For the text-containing cell, return its midpoint in [x, y] coordinate format. 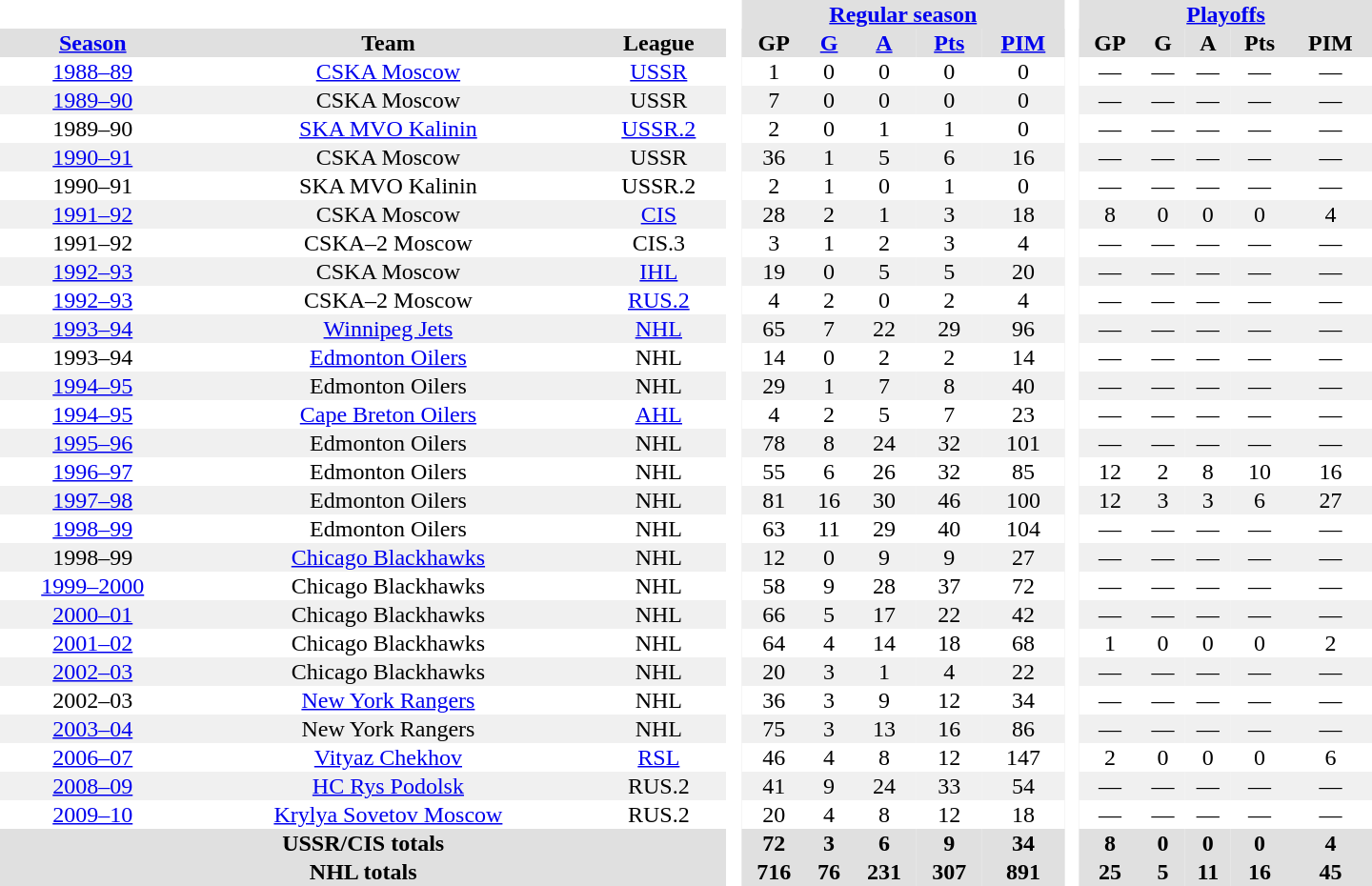
55 [774, 472]
2009–10 [93, 815]
1996–97 [93, 472]
CIS [658, 214]
33 [949, 786]
USSR/CIS totals [363, 843]
RSL [658, 757]
2006–07 [93, 757]
Winnipeg Jets [389, 329]
45 [1330, 872]
23 [1023, 414]
891 [1023, 872]
17 [884, 614]
78 [774, 443]
League [658, 43]
66 [774, 614]
26 [884, 472]
Cape Breton Oilers [389, 414]
307 [949, 872]
96 [1023, 329]
716 [774, 872]
147 [1023, 757]
19 [774, 272]
63 [774, 529]
2001–02 [93, 643]
81 [774, 500]
85 [1023, 472]
76 [829, 872]
Vityaz Chekhov [389, 757]
2008–09 [93, 786]
42 [1023, 614]
231 [884, 872]
HC Rys Podolsk [389, 786]
IHL [658, 272]
Team [389, 43]
1995–96 [93, 443]
58 [774, 586]
1997–98 [93, 500]
Season [93, 43]
30 [884, 500]
1988–89 [93, 71]
101 [1023, 443]
41 [774, 786]
CIS.3 [658, 243]
NHL totals [363, 872]
Krylya Sovetov Moscow [389, 815]
37 [949, 586]
65 [774, 329]
54 [1023, 786]
75 [774, 729]
100 [1023, 500]
2003–04 [93, 729]
25 [1110, 872]
AHL [658, 414]
10 [1260, 472]
13 [884, 729]
2000–01 [93, 614]
1999–2000 [93, 586]
64 [774, 643]
Playoffs [1225, 14]
Regular season [903, 14]
86 [1023, 729]
104 [1023, 529]
68 [1023, 643]
